Find where the given text appears and provide that cell's center as [X, Y] coordinate. 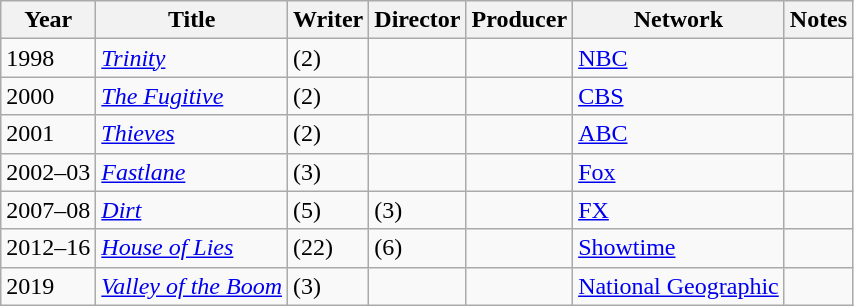
2000 [48, 96]
FX [679, 210]
The Fugitive [192, 96]
Dirt [192, 210]
NBC [679, 58]
Notes [818, 20]
Trinity [192, 58]
2001 [48, 134]
2012–16 [48, 248]
Producer [520, 20]
2019 [48, 286]
ABC [679, 134]
1998 [48, 58]
Year [48, 20]
CBS [679, 96]
House of Lies [192, 248]
Network [679, 20]
National Geographic [679, 286]
Title [192, 20]
Valley of the Boom [192, 286]
Thieves [192, 134]
Showtime [679, 248]
(22) [328, 248]
(5) [328, 210]
2002–03 [48, 172]
Director [418, 20]
2007–08 [48, 210]
Fastlane [192, 172]
Writer [328, 20]
Fox [679, 172]
(6) [418, 248]
